For the text-containing cell, return its midpoint in [x, y] coordinate format. 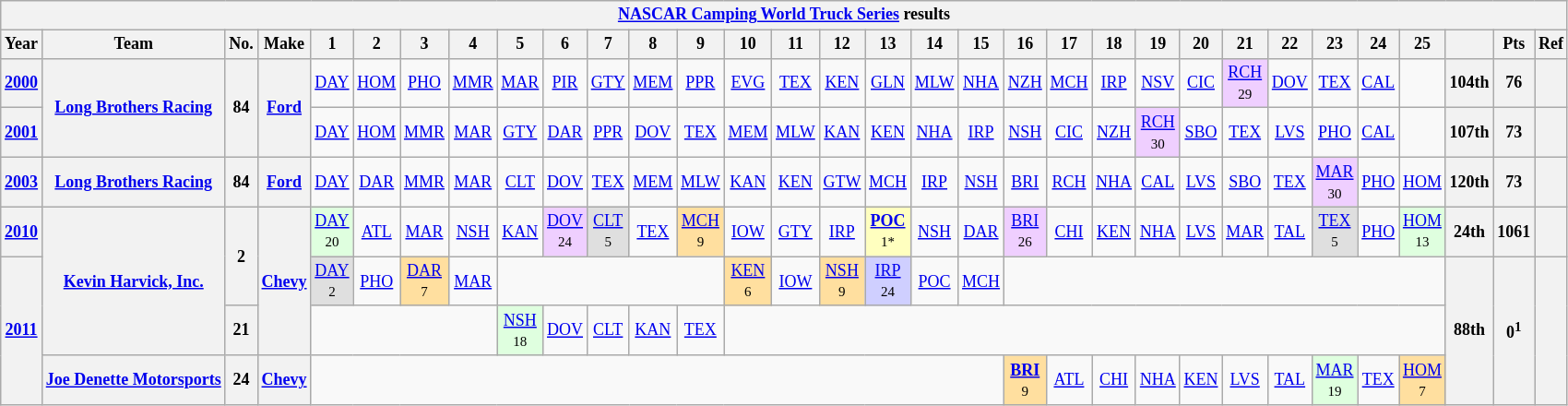
18 [1114, 44]
24th [1469, 232]
2010 [22, 232]
4 [472, 44]
GLN [888, 83]
EVG [748, 83]
2003 [22, 182]
13 [888, 44]
PIR [565, 83]
10 [748, 44]
15 [981, 44]
Kevin Harvick, Inc. [133, 281]
6 [565, 44]
88th [1469, 330]
DAY2 [332, 281]
8 [653, 44]
Ref [1551, 44]
25 [1422, 44]
DOV24 [565, 232]
DAY20 [332, 232]
MAR19 [1335, 380]
HOM13 [1422, 232]
Joe Denette Motorsports [133, 380]
KEN6 [748, 281]
1 [332, 44]
Team [133, 44]
1061 [1515, 232]
Year [22, 44]
DAR7 [424, 281]
CLT5 [608, 232]
MAR30 [1335, 182]
2011 [22, 330]
NASCAR Camping World Truck Series results [784, 15]
2000 [22, 83]
17 [1069, 44]
TEX5 [1335, 232]
POC1* [888, 232]
2001 [22, 133]
01 [1515, 330]
7 [608, 44]
16 [1025, 44]
RCH [1069, 182]
20 [1201, 44]
5 [520, 44]
14 [933, 44]
RCH30 [1158, 133]
NSH9 [842, 281]
120th [1469, 182]
NSV [1158, 83]
Pts [1515, 44]
BRI9 [1025, 380]
23 [1335, 44]
104th [1469, 83]
107th [1469, 133]
Make [284, 44]
HOM7 [1422, 380]
No. [242, 44]
9 [701, 44]
19 [1158, 44]
MCH9 [701, 232]
BRI26 [1025, 232]
76 [1515, 83]
22 [1289, 44]
GTW [842, 182]
12 [842, 44]
POC [933, 281]
3 [424, 44]
BRI [1025, 182]
IRP24 [888, 281]
11 [795, 44]
RCH29 [1245, 83]
NSH18 [520, 330]
